Identify which cell holds the provided text, then report its [x, y] central coordinate. 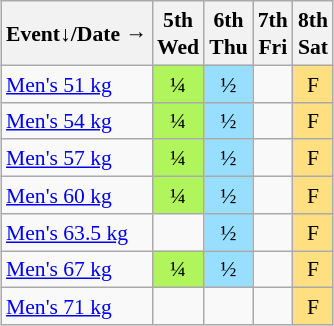
6thThu [228, 33]
Men's 54 kg [76, 120]
Men's 71 kg [76, 306]
Men's 67 kg [76, 268]
7thFri [273, 33]
Men's 63.5 kg [76, 232]
8thSat [313, 33]
Men's 51 kg [76, 84]
5thWed [178, 33]
Event↓/Date → [76, 33]
Men's 57 kg [76, 158]
Men's 60 kg [76, 194]
